Return (x, y) of the center of cell containing provided text 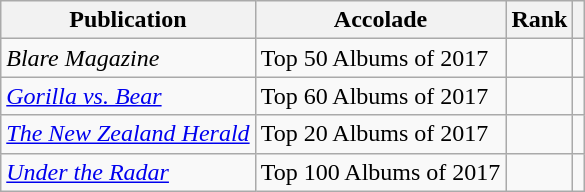
The New Zealand Herald (128, 134)
Rank (540, 20)
Gorilla vs. Bear (128, 96)
Blare Magazine (128, 58)
Publication (128, 20)
Top 60 Albums of 2017 (380, 96)
Under the Radar (128, 172)
Accolade (380, 20)
Top 20 Albums of 2017 (380, 134)
Top 50 Albums of 2017 (380, 58)
Top 100 Albums of 2017 (380, 172)
